Output the [x, y] coordinate of the center of the cell containing the given text.  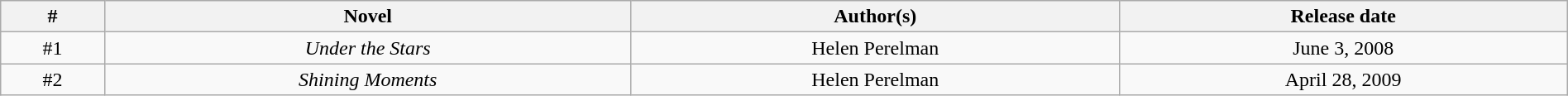
Shining Moments [367, 79]
April 28, 2009 [1343, 79]
# [53, 17]
#1 [53, 48]
Author(s) [875, 17]
Novel [367, 17]
June 3, 2008 [1343, 48]
Under the Stars [367, 48]
#2 [53, 79]
Release date [1343, 17]
